Determine the (X, Y) coordinate at the center of the cell enclosing the given text.  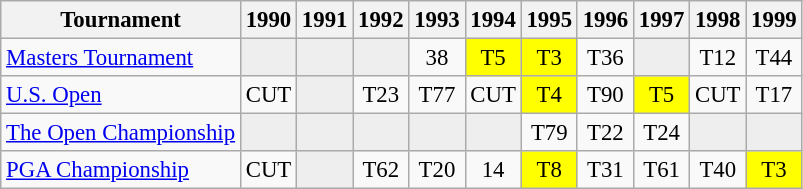
Masters Tournament (121, 58)
Tournament (121, 20)
1997 (661, 20)
T36 (605, 58)
1996 (605, 20)
T77 (437, 95)
1999 (774, 20)
1990 (268, 20)
T17 (774, 95)
T8 (549, 170)
T12 (718, 58)
1991 (325, 20)
1995 (549, 20)
T61 (661, 170)
U.S. Open (121, 95)
T4 (549, 95)
14 (493, 170)
1993 (437, 20)
T90 (605, 95)
T20 (437, 170)
T40 (718, 170)
T24 (661, 133)
T23 (381, 95)
1994 (493, 20)
T44 (774, 58)
1992 (381, 20)
T31 (605, 170)
T62 (381, 170)
The Open Championship (121, 133)
1998 (718, 20)
T79 (549, 133)
T22 (605, 133)
38 (437, 58)
PGA Championship (121, 170)
